From the cell containing the given text, extract its center point as [x, y] coordinate. 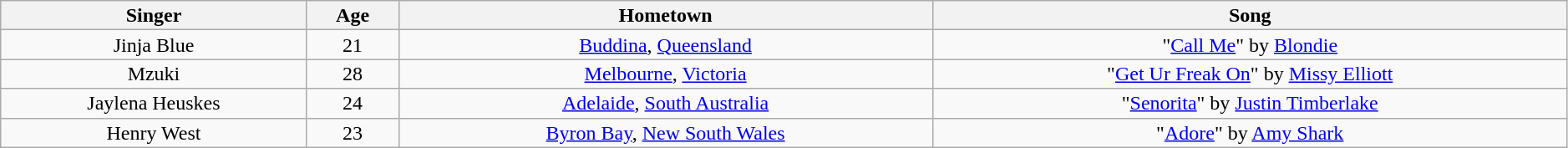
21 [353, 45]
28 [353, 74]
Buddina, Queensland [665, 45]
Hometown [665, 15]
Age [353, 15]
Adelaide, South Australia [665, 104]
"Get Ur Freak On" by Missy Elliott [1250, 74]
"Senorita" by Justin Timberlake [1250, 104]
Song [1250, 15]
24 [353, 104]
Singer [154, 15]
23 [353, 132]
"Adore" by Amy Shark [1250, 132]
Melbourne, Victoria [665, 74]
Jinja Blue [154, 45]
Henry West [154, 132]
Byron Bay, New South Wales [665, 132]
Mzuki [154, 74]
"Call Me" by Blondie [1250, 45]
Jaylena Heuskes [154, 104]
